Capture the cell that displays the provided text and extract its [X, Y] central coordinate. 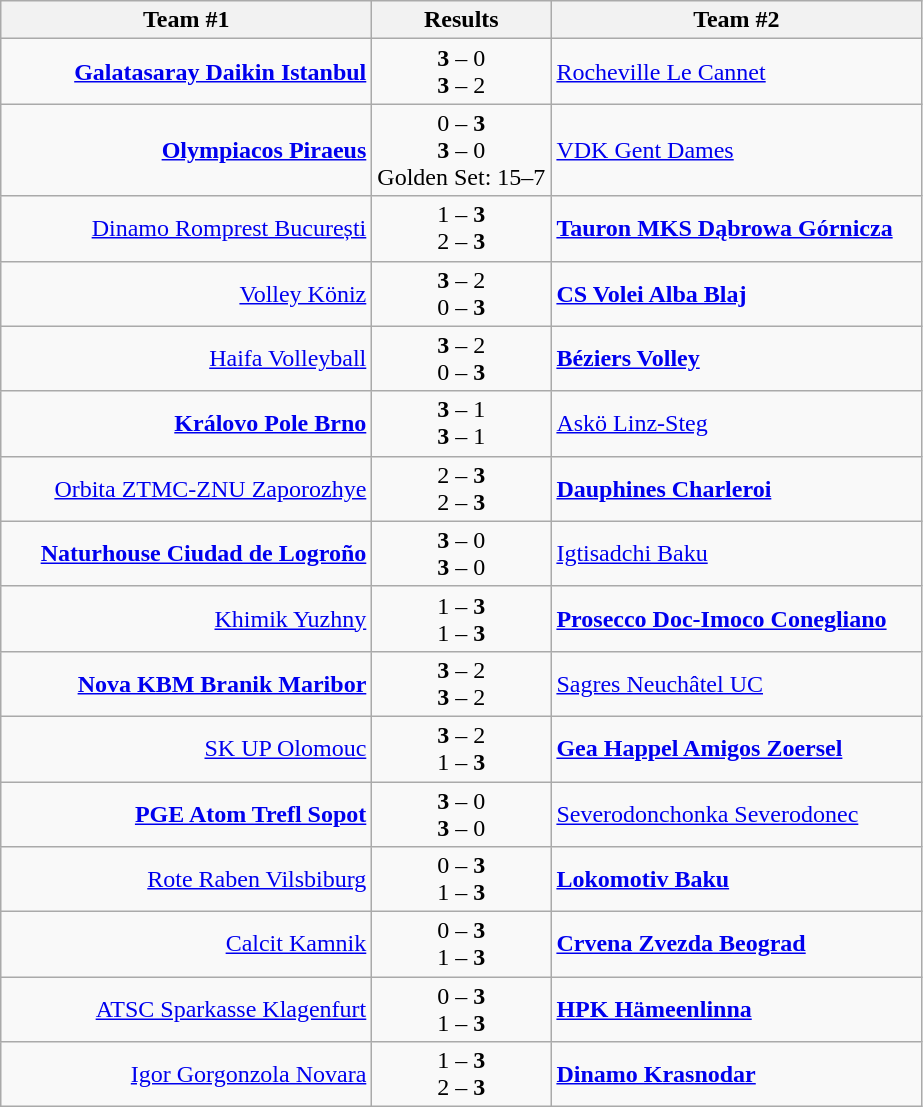
3 – 1 3 – 1 [462, 424]
HPK Hämeenlinna [736, 1010]
Lokomotiv Baku [736, 880]
VDK Gent Dames [736, 150]
ATSC Sparkasse Klagenfurt [186, 1010]
Královo Pole Brno [186, 424]
SK UP Olomouc [186, 748]
Rote Raben Vilsbiburg [186, 880]
Igor Gorgonzola Novara [186, 1074]
Dauphines Charleroi [736, 488]
Béziers Volley [736, 358]
Crvena Zvezda Beograd [736, 944]
PGE Atom Trefl Sopot [186, 814]
Askö Linz-Steg [736, 424]
0 – 3 3 – 0 Golden Set: 15–7 [462, 150]
Results [462, 20]
Severodonchonka Severodonec [736, 814]
Khimik Yuzhny [186, 618]
Calcit Kamnik [186, 944]
3 – 2 3 – 2 [462, 684]
Dinamo Krasnodar [736, 1074]
Volley Köniz [186, 294]
Gea Happel Amigos Zoersel [736, 748]
2 – 3 2 – 3 [462, 488]
Nova KBM Branik Maribor [186, 684]
CS Volei Alba Blaj [736, 294]
3 – 0 3 – 2 [462, 72]
1 – 3 1 – 3 [462, 618]
Prosecco Doc-Imoco Conegliano [736, 618]
Galatasaray Daikin Istanbul [186, 72]
Tauron MKS Dąbrowa Górnicza [736, 228]
Igtisadchi Baku [736, 554]
3 – 2 1 – 3 [462, 748]
Olympiacos Piraeus [186, 150]
Team #2 [736, 20]
Orbita ZTMC-ZNU Zaporozhye [186, 488]
Dinamo Romprest București [186, 228]
Sagres Neuchâtel UC [736, 684]
Rocheville Le Cannet [736, 72]
Team #1 [186, 20]
Naturhouse Ciudad de Logroño [186, 554]
Haifa Volleyball [186, 358]
